Capture the cell that displays the provided text and extract its (X, Y) central coordinate. 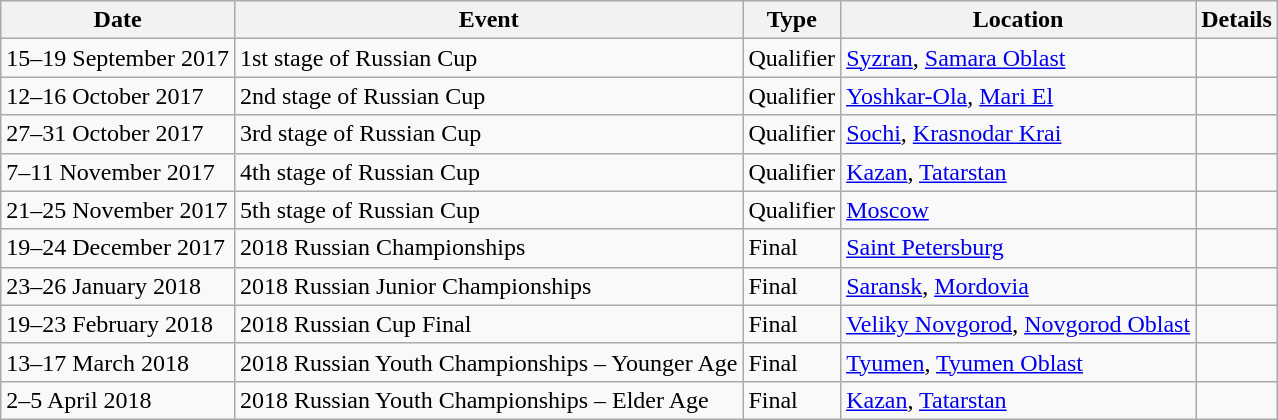
2018 Russian Junior Championships (488, 286)
23–26 January 2018 (118, 286)
Veliky Novgorod, Novgorod Oblast (1018, 324)
1st stage of Russian Cup (488, 58)
Yoshkar-Ola, Mari El (1018, 96)
Sochi, Krasnodar Krai (1018, 134)
2–5 April 2018 (118, 400)
4th stage of Russian Cup (488, 172)
7–11 November 2017 (118, 172)
3rd stage of Russian Cup (488, 134)
27–31 October 2017 (118, 134)
12–16 October 2017 (118, 96)
13–17 March 2018 (118, 362)
Event (488, 20)
Moscow (1018, 210)
Location (1018, 20)
Type (792, 20)
15–19 September 2017 (118, 58)
2018 Russian Youth Championships – Elder Age (488, 400)
2nd stage of Russian Cup (488, 96)
19–23 February 2018 (118, 324)
2018 Russian Championships (488, 248)
Saint Petersburg (1018, 248)
5th stage of Russian Cup (488, 210)
Tyumen, Tyumen Oblast (1018, 362)
19–24 December 2017 (118, 248)
Details (1237, 20)
Saransk, Mordovia (1018, 286)
Date (118, 20)
Syzran, Samara Oblast (1018, 58)
21–25 November 2017 (118, 210)
2018 Russian Cup Final (488, 324)
2018 Russian Youth Championships – Younger Age (488, 362)
